Scan for the cell matching the given text and deliver its [x, y] coordinate at center. 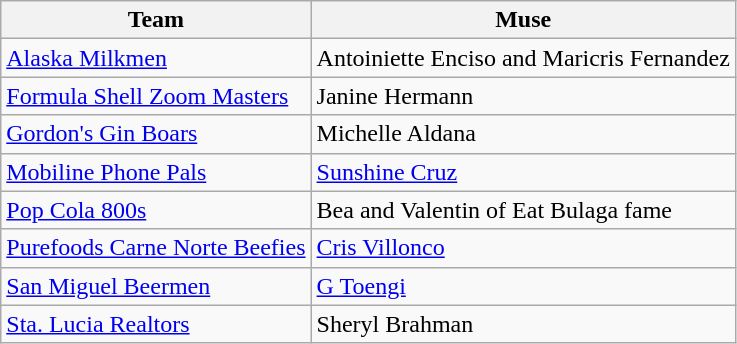
Bea and Valentin of Eat Bulaga fame [523, 210]
Formula Shell Zoom Masters [156, 96]
Gordon's Gin Boars [156, 134]
Antoiniette Enciso and Maricris Fernandez [523, 58]
Muse [523, 20]
Sunshine Cruz [523, 172]
Mobiline Phone Pals [156, 172]
Janine Hermann [523, 96]
Sheryl Brahman [523, 324]
G Toengi [523, 286]
Team [156, 20]
Pop Cola 800s [156, 210]
Sta. Lucia Realtors [156, 324]
Purefoods Carne Norte Beefies [156, 248]
Michelle Aldana [523, 134]
Alaska Milkmen [156, 58]
San Miguel Beermen [156, 286]
Cris Villonco [523, 248]
